Return the [X, Y] coordinate for the center point of the cell that contains the specified text.  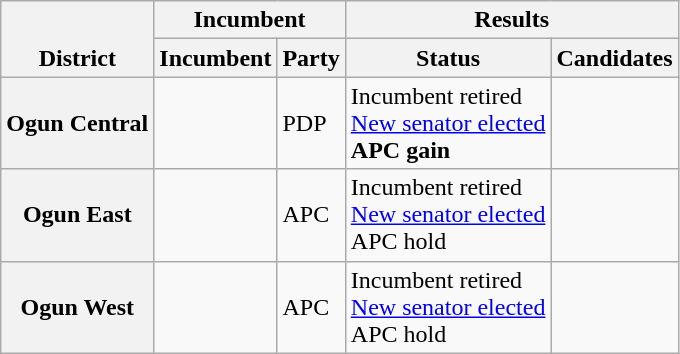
Party [311, 58]
Results [512, 20]
Ogun West [78, 307]
Ogun Central [78, 123]
PDP [311, 123]
Ogun East [78, 215]
Incumbent retiredNew senator electedAPC gain [448, 123]
District [78, 39]
Status [448, 58]
Candidates [614, 58]
